Return the (X, Y) coordinate for the center point of the cell that contains the specified text.  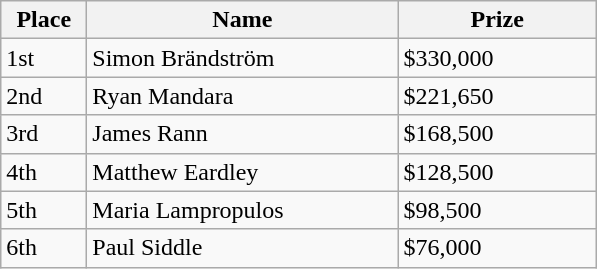
Ryan Mandara (242, 96)
Place (44, 20)
Paul Siddle (242, 248)
4th (44, 172)
$330,000 (498, 58)
Prize (498, 20)
Matthew Eardley (242, 172)
5th (44, 210)
James Rann (242, 134)
6th (44, 248)
Name (242, 20)
$168,500 (498, 134)
1st (44, 58)
2nd (44, 96)
$98,500 (498, 210)
3rd (44, 134)
$221,650 (498, 96)
$76,000 (498, 248)
Simon Brändström (242, 58)
Maria Lampropulos (242, 210)
$128,500 (498, 172)
